Scan for the cell matching the given text and deliver its [X, Y] coordinate at center. 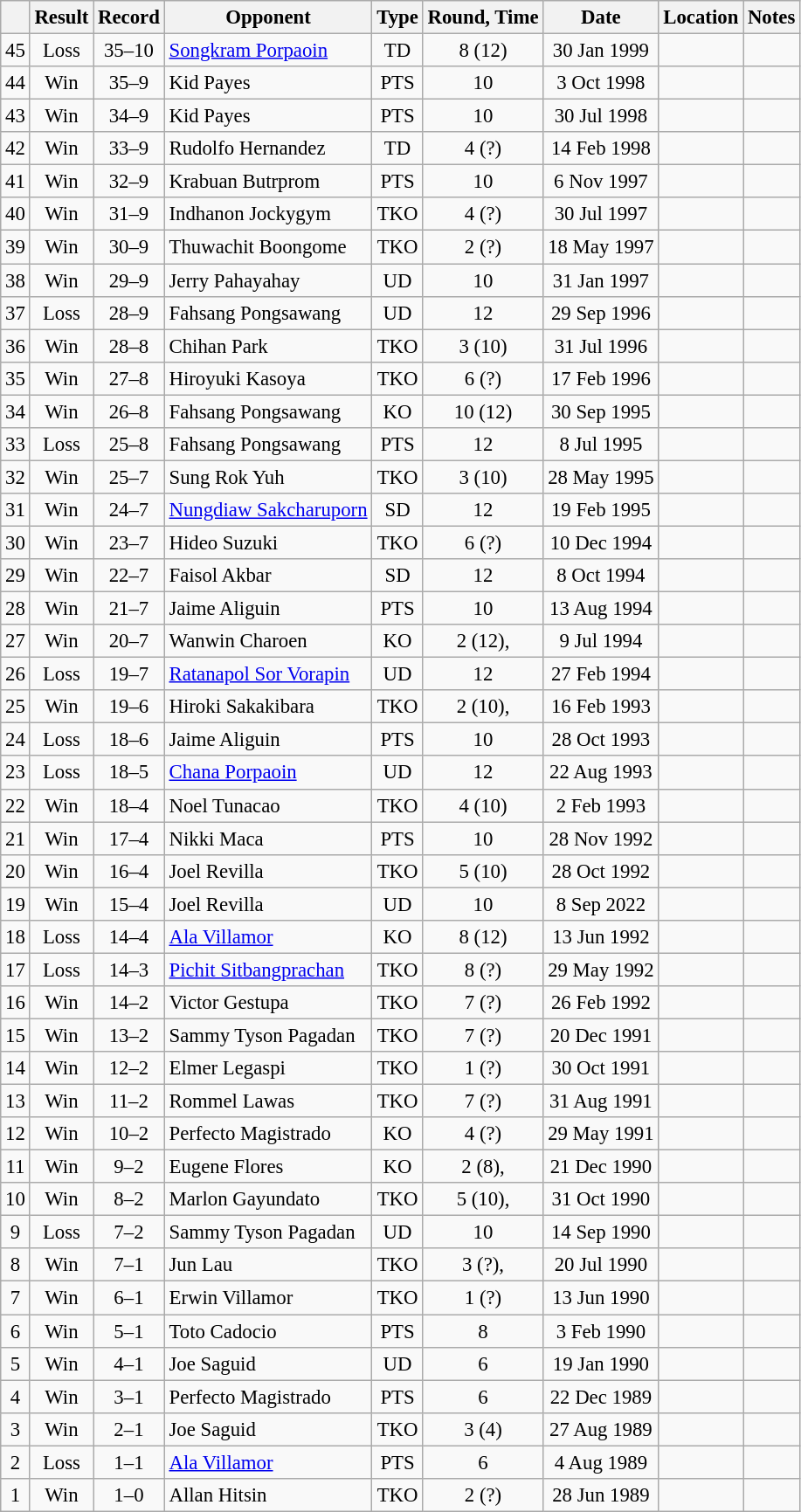
Hideo Suzuki [268, 542]
13 Aug 1994 [601, 609]
42 [16, 148]
Allan Hitsin [268, 1495]
21 [16, 839]
2–1 [129, 1429]
16–4 [129, 871]
26 [16, 674]
Sung Rok Yuh [268, 477]
Opponent [268, 17]
21–7 [129, 609]
Rommel Lawas [268, 1101]
3 Feb 1990 [601, 1331]
36 [16, 346]
8 Jul 1995 [601, 445]
2 (8), [483, 1167]
Songkram Porpaoin [268, 51]
33 [16, 445]
22 Dec 1989 [601, 1397]
8 (?) [483, 970]
30 Jul 1998 [601, 116]
Rudolfo Hernandez [268, 148]
Eugene Flores [268, 1167]
22 Aug 1993 [601, 773]
31 Jan 1997 [601, 280]
Type [397, 17]
30 Jul 1997 [601, 214]
35–10 [129, 51]
20–7 [129, 641]
24–7 [129, 510]
7–1 [129, 1266]
28–8 [129, 346]
19–6 [129, 707]
6 Nov 1997 [601, 182]
29 May 1991 [601, 1134]
30 [16, 542]
Wanwin Charoen [268, 641]
31 [16, 510]
3 [16, 1429]
29 Sep 1996 [601, 313]
Marlon Gayundato [268, 1199]
9 Jul 1994 [601, 641]
31 Jul 1996 [601, 346]
Result [61, 17]
18–4 [129, 805]
34–9 [129, 116]
30 Jan 1999 [601, 51]
29 May 1992 [601, 970]
29 [16, 576]
Elmer Legaspi [268, 1068]
2 (12), [483, 641]
23 [16, 773]
28 Nov 1992 [601, 839]
19 Jan 1990 [601, 1364]
14–4 [129, 937]
5 (10) [483, 871]
26–8 [129, 411]
27 Feb 1994 [601, 674]
26 Feb 1992 [601, 1003]
4 (10) [483, 805]
31–9 [129, 214]
40 [16, 214]
28 Jun 1989 [601, 1495]
37 [16, 313]
24 [16, 740]
Krabuan Butrprom [268, 182]
Jun Lau [268, 1266]
Thuwachit Boongome [268, 247]
13 Jun 1990 [601, 1298]
30–9 [129, 247]
7 [16, 1298]
13 [16, 1101]
Indhanon Jockygym [268, 214]
19–7 [129, 674]
32–9 [129, 182]
9–2 [129, 1167]
17 [16, 970]
22–7 [129, 576]
9 [16, 1232]
20 [16, 871]
12–2 [129, 1068]
14 Sep 1990 [601, 1232]
5 [16, 1364]
Notes [772, 17]
8 Sep 2022 [601, 904]
25–8 [129, 445]
14 [16, 1068]
Location [701, 17]
1 [16, 1495]
1–0 [129, 1495]
28–9 [129, 313]
29–9 [129, 280]
28 Oct 1992 [601, 871]
2 [16, 1462]
6–1 [129, 1298]
Nungdiaw Sakcharuporn [268, 510]
Chihan Park [268, 346]
4 Aug 1989 [601, 1462]
Erwin Villamor [268, 1298]
Jerry Pahayahay [268, 280]
14 Feb 1998 [601, 148]
Ratanapol Sor Vorapin [268, 674]
33–9 [129, 148]
18 May 1997 [601, 247]
Hiroki Sakakibara [268, 707]
23–7 [129, 542]
44 [16, 83]
21 Dec 1990 [601, 1167]
41 [16, 182]
Chana Porpaoin [268, 773]
34 [16, 411]
25 [16, 707]
16 [16, 1003]
13–2 [129, 1035]
27–8 [129, 378]
3 (4) [483, 1429]
27 Aug 1989 [601, 1429]
45 [16, 51]
25–7 [129, 477]
3 Oct 1998 [601, 83]
28 [16, 609]
Record [129, 17]
11–2 [129, 1101]
5–1 [129, 1331]
35 [16, 378]
18 [16, 937]
17 Feb 1996 [601, 378]
5 (10), [483, 1199]
10 Dec 1994 [601, 542]
8 Oct 1994 [601, 576]
32 [16, 477]
39 [16, 247]
35–9 [129, 83]
Pichit Sitbangprachan [268, 970]
15 [16, 1035]
18–5 [129, 773]
Date [601, 17]
18–6 [129, 740]
2 (10), [483, 707]
15–4 [129, 904]
Noel Tunacao [268, 805]
30 Sep 1995 [601, 411]
Hiroyuki Kasoya [268, 378]
2 Feb 1993 [601, 805]
1–1 [129, 1462]
10 (12) [483, 411]
Faisol Akbar [268, 576]
31 Aug 1991 [601, 1101]
14–3 [129, 970]
20 Dec 1991 [601, 1035]
Toto Cadocio [268, 1331]
3 (?), [483, 1266]
8–2 [129, 1199]
28 Oct 1993 [601, 740]
28 May 1995 [601, 477]
19 Feb 1995 [601, 510]
19 [16, 904]
31 Oct 1990 [601, 1199]
11 [16, 1167]
22 [16, 805]
30 Oct 1991 [601, 1068]
3–1 [129, 1397]
27 [16, 641]
13 Jun 1992 [601, 937]
20 Jul 1990 [601, 1266]
Victor Gestupa [268, 1003]
10–2 [129, 1134]
17–4 [129, 839]
16 Feb 1993 [601, 707]
Round, Time [483, 17]
4–1 [129, 1364]
43 [16, 116]
38 [16, 280]
14–2 [129, 1003]
4 [16, 1397]
7–2 [129, 1232]
Nikki Maca [268, 839]
